Return the [x, y] coordinate for the center point of the cell that contains the specified text.  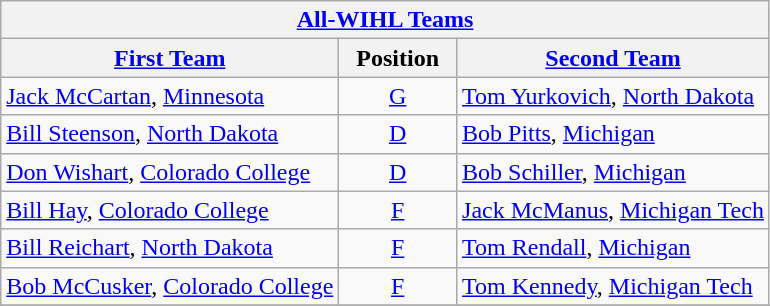
Bill Reichart, North Dakota [170, 248]
Bill Steenson, North Dakota [170, 134]
Bob Pitts, Michigan [614, 134]
Jack McCartan, Minnesota [170, 96]
Jack McManus, Michigan Tech [614, 210]
Position [398, 58]
Bob McCusker, Colorado College [170, 286]
Tom Yurkovich, North Dakota [614, 96]
Tom Rendall, Michigan [614, 248]
Second Team [614, 58]
Tom Kennedy, Michigan Tech [614, 286]
Don Wishart, Colorado College [170, 172]
G [398, 96]
Bill Hay, Colorado College [170, 210]
All-WIHL Teams [386, 20]
Bob Schiller, Michigan [614, 172]
First Team [170, 58]
